Locate the cell with the specified text and output its (x, y) center coordinate. 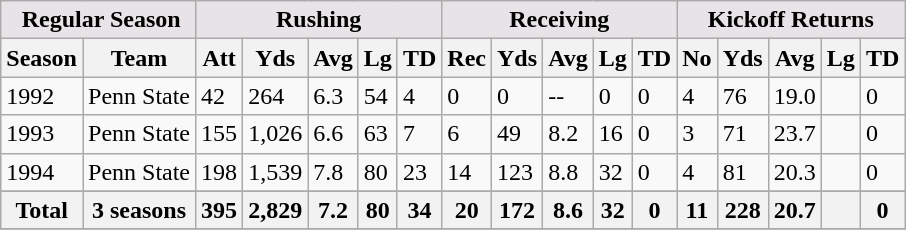
23.7 (794, 134)
Season (42, 58)
-- (568, 96)
264 (276, 96)
155 (220, 134)
81 (742, 172)
395 (220, 210)
20.7 (794, 210)
Rec (467, 58)
6 (467, 134)
63 (378, 134)
2,829 (276, 210)
49 (518, 134)
Regular Season (98, 20)
3 seasons (138, 210)
Team (138, 58)
Kickoff Returns (791, 20)
8.6 (568, 210)
1994 (42, 172)
228 (742, 210)
6.6 (334, 134)
20.3 (794, 172)
1992 (42, 96)
7 (419, 134)
7.2 (334, 210)
1993 (42, 134)
Att (220, 58)
Receiving (560, 20)
8.2 (568, 134)
14 (467, 172)
19.0 (794, 96)
Rushing (319, 20)
1,539 (276, 172)
71 (742, 134)
16 (612, 134)
8.8 (568, 172)
3 (697, 134)
54 (378, 96)
11 (697, 210)
123 (518, 172)
198 (220, 172)
7.8 (334, 172)
172 (518, 210)
6.3 (334, 96)
34 (419, 210)
76 (742, 96)
20 (467, 210)
42 (220, 96)
23 (419, 172)
1,026 (276, 134)
No (697, 58)
Total (42, 210)
